Return [x, y] of the center of cell containing provided text 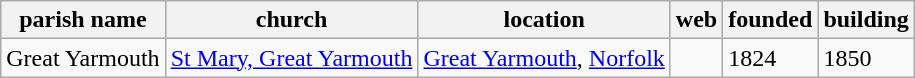
parish name [83, 20]
Great Yarmouth, Norfolk [544, 58]
web [696, 20]
1850 [866, 58]
St Mary, Great Yarmouth [292, 58]
location [544, 20]
building [866, 20]
church [292, 20]
1824 [770, 58]
founded [770, 20]
Great Yarmouth [83, 58]
